Scan for the cell matching the given text and deliver its (X, Y) coordinate at center. 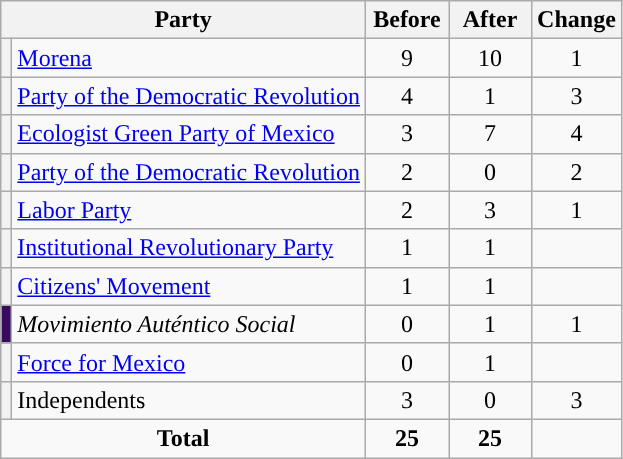
After (490, 20)
Labor Party (189, 210)
Institutional Revolutionary Party (189, 248)
Movimiento Auténtico Social (189, 324)
Before (406, 20)
7 (490, 134)
Force for Mexico (189, 362)
Total (184, 438)
Change (577, 20)
Independents (189, 400)
10 (490, 58)
Party (184, 20)
Morena (189, 58)
9 (406, 58)
Citizens' Movement (189, 286)
Ecologist Green Party of Mexico (189, 134)
